Pinpoint the cell where the given text exists, returning its (x, y) midpoint coordinate. 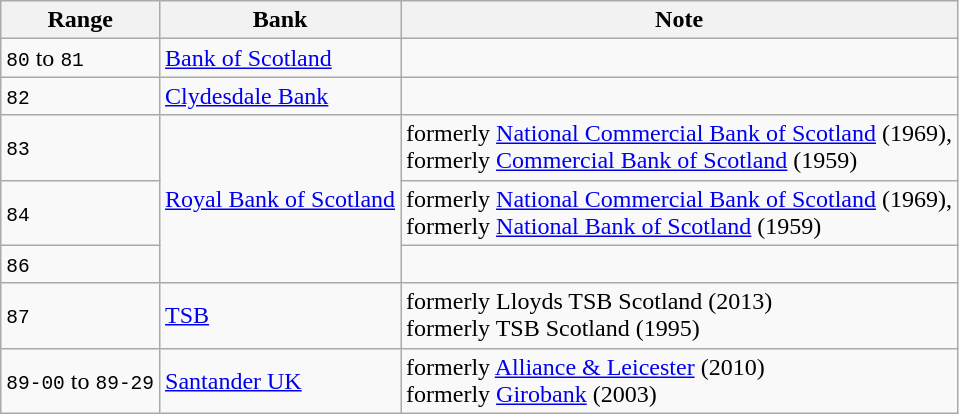
Bank of Scotland (280, 58)
83 (80, 148)
Santander UK (280, 380)
82 (80, 96)
Royal Bank of Scotland (280, 199)
84 (80, 212)
formerly National Commercial Bank of Scotland (1969),formerly National Bank of Scotland (1959) (680, 212)
86 (80, 264)
formerly Alliance & Leicester (2010)formerly Girobank (2003) (680, 380)
80 to 81 (80, 58)
formerly National Commercial Bank of Scotland (1969),formerly Commercial Bank of Scotland (1959) (680, 148)
87 (80, 316)
Clydesdale Bank (280, 96)
formerly Lloyds TSB Scotland (2013) formerly TSB Scotland (1995) (680, 316)
89-00 to 89-29 (80, 380)
Note (680, 20)
Range (80, 20)
TSB (280, 316)
Bank (280, 20)
